Provide the (x, y) coordinate of the cell's center where the given text is located.  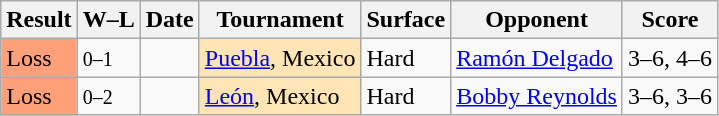
3–6, 3–6 (670, 96)
Result (39, 20)
Bobby Reynolds (537, 96)
Surface (406, 20)
Tournament (280, 20)
0–1 (108, 58)
Date (170, 20)
0–2 (108, 96)
Opponent (537, 20)
León, Mexico (280, 96)
W–L (108, 20)
Ramón Delgado (537, 58)
3–6, 4–6 (670, 58)
Score (670, 20)
Puebla, Mexico (280, 58)
